Capture the cell that displays the provided text and extract its (X, Y) central coordinate. 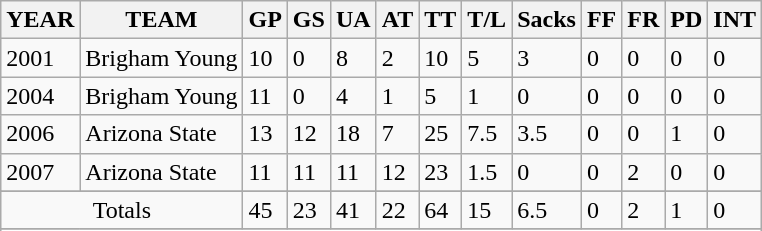
1.5 (487, 172)
2001 (40, 58)
FR (644, 20)
FF (601, 20)
41 (353, 210)
TT (440, 20)
INT (735, 20)
T/L (487, 20)
8 (353, 58)
TEAM (162, 20)
Totals (122, 210)
UA (353, 20)
7.5 (487, 134)
YEAR (40, 20)
64 (440, 210)
Sacks (547, 20)
2004 (40, 96)
7 (398, 134)
AT (398, 20)
3.5 (547, 134)
2007 (40, 172)
GS (308, 20)
22 (398, 210)
6.5 (547, 210)
2006 (40, 134)
PD (686, 20)
3 (547, 58)
13 (265, 134)
18 (353, 134)
25 (440, 134)
4 (353, 96)
15 (487, 210)
GP (265, 20)
45 (265, 210)
